Detect which cell encompasses the target text, then output its (X, Y) center coordinate. 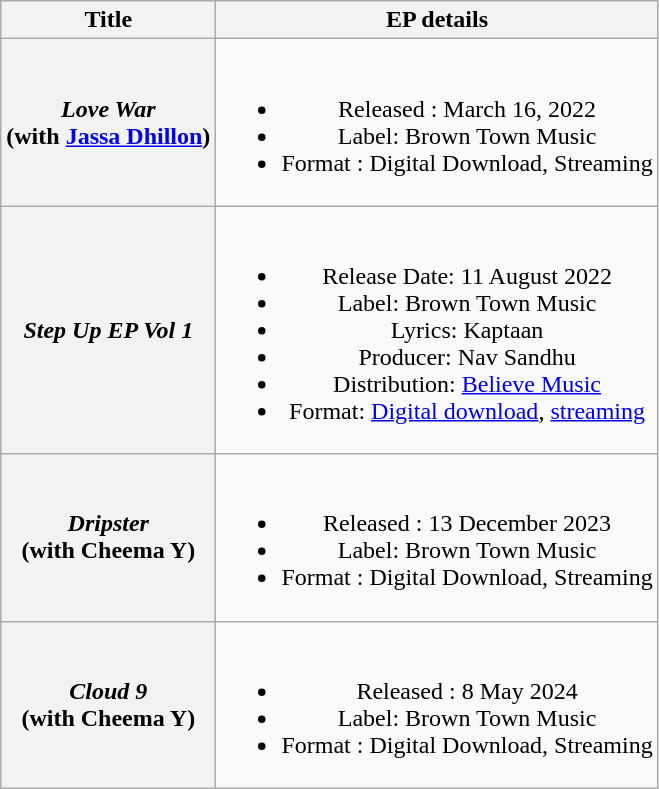
Cloud 9(with Cheema Y) (108, 704)
Dripster(with Cheema Y) (108, 538)
Released : March 16, 2022Label: Brown Town MusicFormat : Digital Download, Streaming (437, 122)
Released : 13 December 2023Label: Brown Town MusicFormat : Digital Download, Streaming (437, 538)
Title (108, 20)
Love War(with Jassa Dhillon) (108, 122)
Step Up EP Vol 1 (108, 330)
Release Date: 11 August 2022Label: Brown Town MusicLyrics: KaptaanProducer: Nav SandhuDistribution: Believe MusicFormat: Digital download, streaming (437, 330)
Released : 8 May 2024Label: Brown Town MusicFormat : Digital Download, Streaming (437, 704)
EP details (437, 20)
